Pinpoint the cell where the given text exists, returning its [x, y] midpoint coordinate. 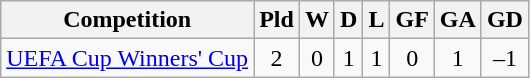
W [316, 20]
UEFA Cup Winners' Cup [128, 58]
–1 [504, 58]
Competition [128, 20]
2 [277, 58]
D [348, 20]
L [376, 20]
GA [458, 20]
GD [504, 20]
GF [412, 20]
Pld [277, 20]
